For the text-containing cell, return its midpoint in (x, y) coordinate format. 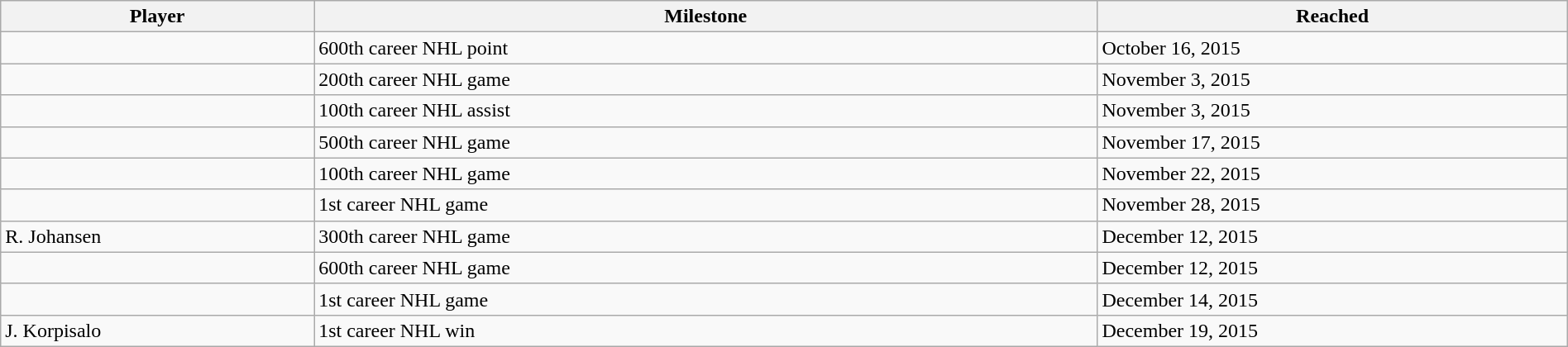
100th career NHL assist (706, 111)
November 22, 2015 (1332, 173)
600th career NHL point (706, 48)
R. Johansen (157, 236)
1st career NHL win (706, 330)
200th career NHL game (706, 79)
600th career NHL game (706, 268)
November 17, 2015 (1332, 142)
100th career NHL game (706, 173)
November 28, 2015 (1332, 205)
Player (157, 17)
J. Korpisalo (157, 330)
300th career NHL game (706, 236)
December 14, 2015 (1332, 299)
Reached (1332, 17)
October 16, 2015 (1332, 48)
500th career NHL game (706, 142)
Milestone (706, 17)
December 19, 2015 (1332, 330)
